Scan for the cell matching the given text and deliver its (x, y) coordinate at center. 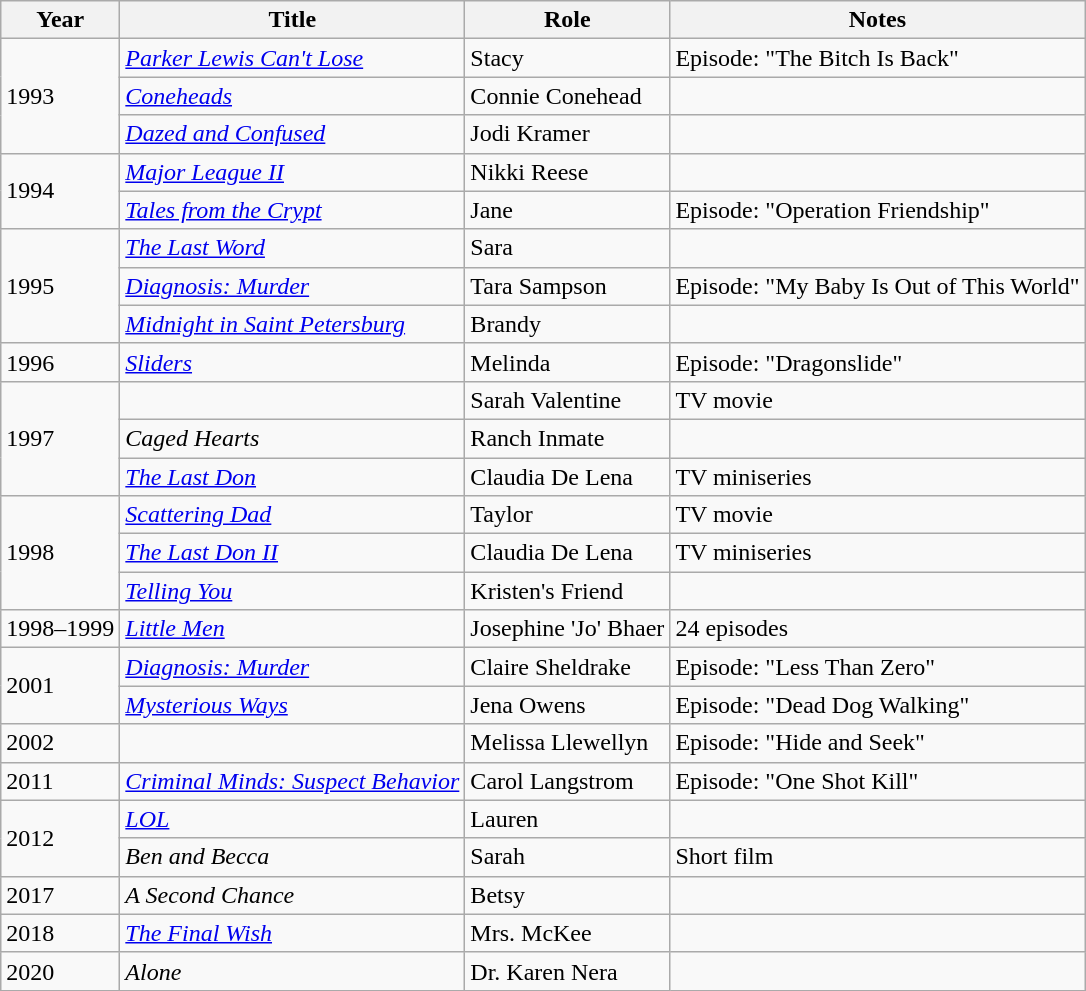
Taylor (568, 515)
Claire Sheldrake (568, 667)
2017 (60, 895)
Notes (878, 20)
Mrs. McKee (568, 933)
1994 (60, 191)
1998–1999 (60, 629)
Sara (568, 248)
The Last Don II (292, 553)
24 episodes (878, 629)
Short film (878, 857)
Sliders (292, 362)
Lauren (568, 819)
LOL (292, 819)
Episode: "Dead Dog Walking" (878, 705)
The Last Word (292, 248)
Connie Conehead (568, 96)
1993 (60, 96)
Ben and Becca (292, 857)
Jodi Kramer (568, 134)
2012 (60, 838)
1996 (60, 362)
Jane (568, 210)
A Second Chance (292, 895)
2001 (60, 686)
Caged Hearts (292, 438)
Ranch Inmate (568, 438)
Stacy (568, 58)
Tales from the Crypt (292, 210)
2011 (60, 781)
Brandy (568, 324)
Melinda (568, 362)
Melissa Llewellyn (568, 743)
2018 (60, 933)
Scattering Dad (292, 515)
Parker Lewis Can't Lose (292, 58)
1998 (60, 553)
1997 (60, 438)
Mysterious Ways (292, 705)
Episode: "Less Than Zero" (878, 667)
Dr. Karen Nera (568, 971)
Episode: "Dragonslide" (878, 362)
Major League II (292, 172)
Nikki Reese (568, 172)
Telling You (292, 591)
Role (568, 20)
2020 (60, 971)
Alone (292, 971)
Episode: "Operation Friendship" (878, 210)
Dazed and Confused (292, 134)
Episode: "Hide and Seek" (878, 743)
Year (60, 20)
Coneheads (292, 96)
Sarah Valentine (568, 400)
Jena Owens (568, 705)
Betsy (568, 895)
Episode: "One Shot Kill" (878, 781)
Episode: "My Baby Is Out of This World" (878, 286)
Sarah (568, 857)
Little Men (292, 629)
Title (292, 20)
Midnight in Saint Petersburg (292, 324)
Carol Langstrom (568, 781)
The Final Wish (292, 933)
The Last Don (292, 477)
Episode: "The Bitch Is Back" (878, 58)
1995 (60, 286)
Kristen's Friend (568, 591)
Tara Sampson (568, 286)
Josephine 'Jo' Bhaer (568, 629)
2002 (60, 743)
Criminal Minds: Suspect Behavior (292, 781)
